Extract the (x, y) coordinate from the center of the cell holding the provided text.  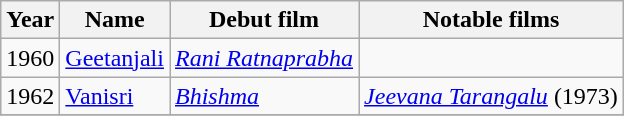
Geetanjali (115, 58)
Debut film (264, 20)
1960 (30, 58)
Year (30, 20)
1962 (30, 96)
Rani Ratnaprabha (264, 58)
Notable films (492, 20)
Jeevana Tarangalu (1973) (492, 96)
Vanisri (115, 96)
Bhishma (264, 96)
Name (115, 20)
